Output the [X, Y] coordinate of the center of the cell containing the given text.  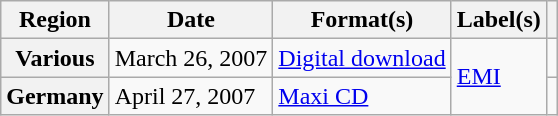
Digital download [362, 58]
Format(s) [362, 20]
EMI [498, 77]
Region [55, 20]
April 27, 2007 [191, 96]
Germany [55, 96]
March 26, 2007 [191, 58]
Label(s) [498, 20]
Various [55, 58]
Maxi CD [362, 96]
Date [191, 20]
